Return the (x, y) coordinate for the center point of the cell that contains the specified text.  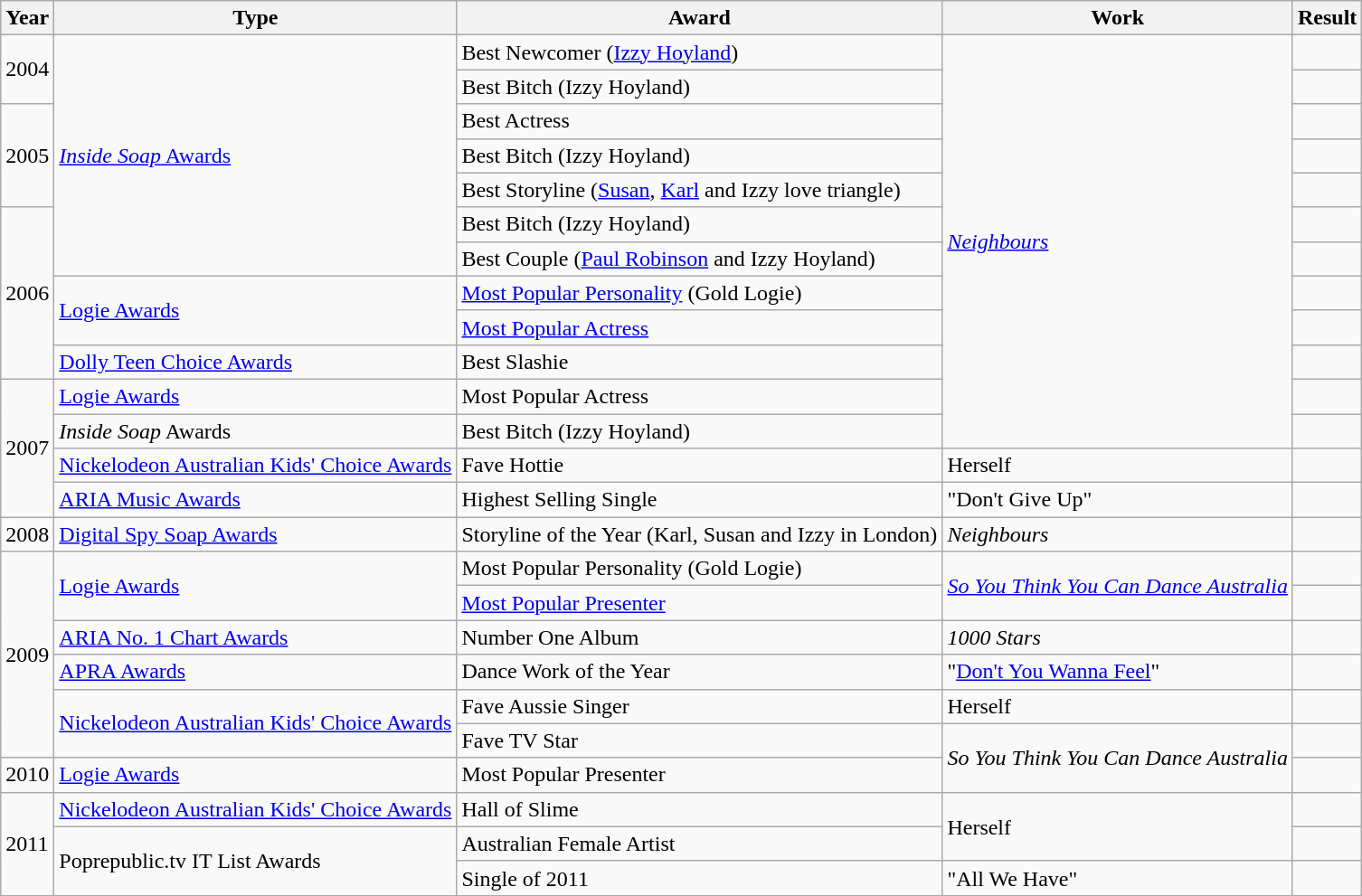
Fave Aussie Singer (700, 706)
2005 (27, 156)
Hall of Slime (700, 809)
APRA Awards (255, 672)
2004 (27, 70)
Best Couple (Paul Robinson and Izzy Hoyland) (700, 259)
Highest Selling Single (700, 500)
Type (255, 18)
Digital Spy Soap Awards (255, 534)
ARIA No. 1 Chart Awards (255, 637)
Result (1327, 18)
Award (700, 18)
Single of 2011 (700, 878)
Dolly Teen Choice Awards (255, 362)
1000 Stars (1118, 637)
Number One Album (700, 637)
ARIA Music Awards (255, 500)
"Don't You Wanna Feel" (1118, 672)
Dance Work of the Year (700, 672)
Fave TV Star (700, 740)
2008 (27, 534)
Fave Hottie (700, 466)
Best Newcomer (Izzy Hoyland) (700, 52)
2006 (27, 293)
Storyline of the Year (Karl, Susan and Izzy in London) (700, 534)
"All We Have" (1118, 878)
Best Actress (700, 121)
2011 (27, 844)
2010 (27, 775)
Best Storyline (Susan, Karl and Izzy love triangle) (700, 190)
2007 (27, 448)
Year (27, 18)
Australian Female Artist (700, 844)
"Don't Give Up" (1118, 500)
Work (1118, 18)
2009 (27, 655)
Poprepublic.tv IT List Awards (255, 861)
Best Slashie (700, 362)
